From the cell containing the given text, extract its center point as (X, Y) coordinate. 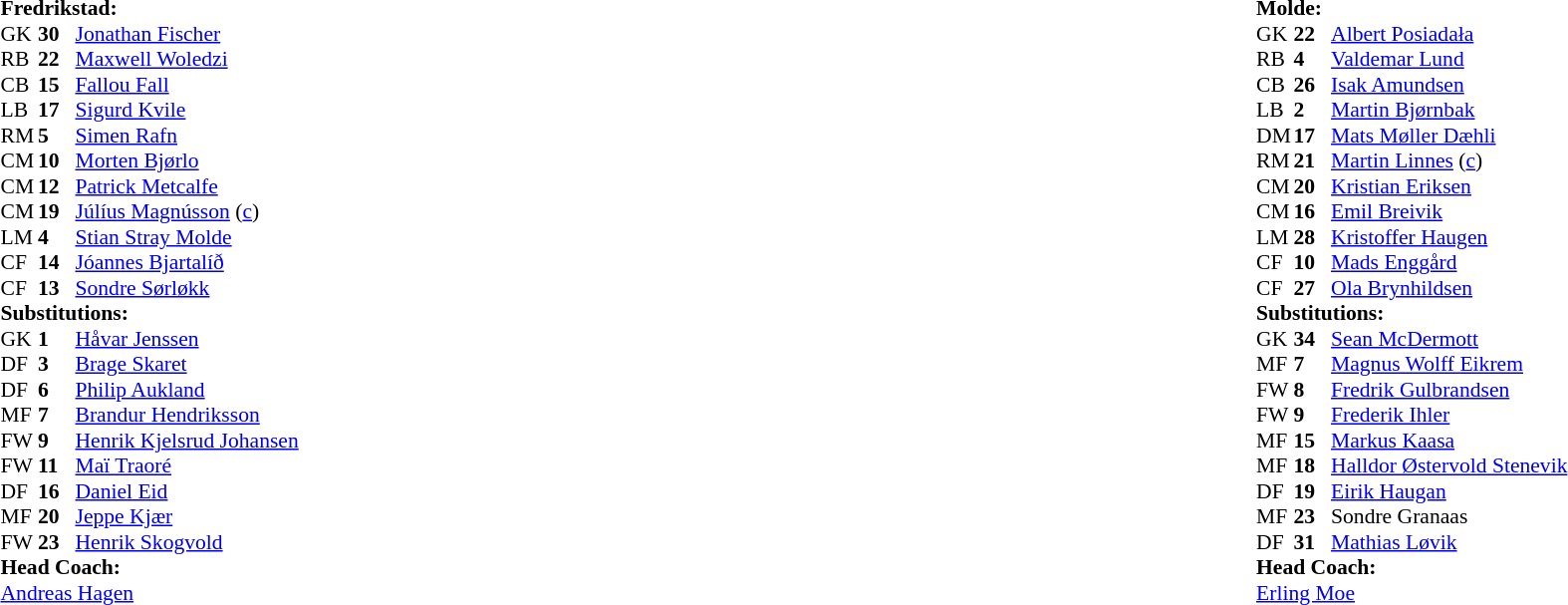
6 (57, 390)
Stian Stray Molde (187, 237)
Henrik Kjelsrud Johansen (187, 441)
31 (1313, 542)
Isak Amundsen (1448, 85)
Jóannes Bjartalíð (187, 262)
13 (57, 288)
Sondre Granaas (1448, 517)
34 (1313, 339)
Albert Posiadała (1448, 34)
28 (1313, 237)
Henrik Skogvold (187, 542)
27 (1313, 288)
Halldor Østervold Stenevik (1448, 465)
30 (57, 34)
Mats Møller Dæhli (1448, 136)
Patrick Metcalfe (187, 186)
8 (1313, 390)
12 (57, 186)
Martin Linnes (c) (1448, 160)
18 (1313, 465)
Jeppe Kjær (187, 517)
Eirik Haugan (1448, 491)
Martin Bjørnbak (1448, 111)
Magnus Wolff Eikrem (1448, 364)
3 (57, 364)
Sondre Sørløkk (187, 288)
Fredrik Gulbrandsen (1448, 390)
Markus Kaasa (1448, 441)
Frederik Ihler (1448, 416)
Sigurd Kvile (187, 111)
Valdemar Lund (1448, 59)
Maxwell Woledzi (187, 59)
Jonathan Fischer (187, 34)
11 (57, 465)
14 (57, 262)
2 (1313, 111)
Brage Skaret (187, 364)
Brandur Hendriksson (187, 416)
Kristoffer Haugen (1448, 237)
Mads Enggård (1448, 262)
Júlíus Magnússon (c) (187, 212)
26 (1313, 85)
Simen Rafn (187, 136)
1 (57, 339)
Fallou Fall (187, 85)
DM (1275, 136)
Kristian Eriksen (1448, 186)
Sean McDermott (1448, 339)
Emil Breivik (1448, 212)
Håvar Jenssen (187, 339)
Mathias Løvik (1448, 542)
Philip Aukland (187, 390)
21 (1313, 160)
Maï Traoré (187, 465)
Morten Bjørlo (187, 160)
Daniel Eid (187, 491)
Ola Brynhildsen (1448, 288)
5 (57, 136)
